For the text-containing cell, return its midpoint in [x, y] coordinate format. 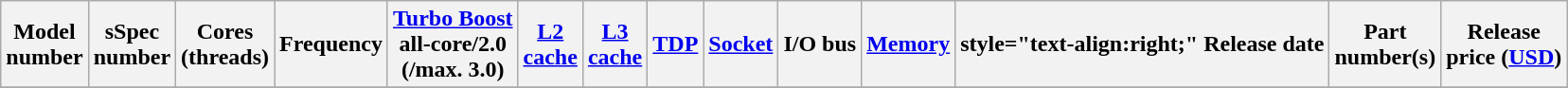
style="text-align:right;" Release date [1142, 44]
Cores(threads) [225, 44]
Partnumber(s) [1385, 44]
Frequency [331, 44]
Socket [740, 44]
Memory [909, 44]
sSpecnumber [132, 44]
L2cache [550, 44]
TDP [676, 44]
Releaseprice (USD) [1504, 44]
Modelnumber [45, 44]
L3cache [615, 44]
Turbo Boostall-core/2.0(/max. 3.0) [453, 44]
I/O bus [820, 44]
